Extract the [X, Y] coordinate from the center of the cell holding the provided text.  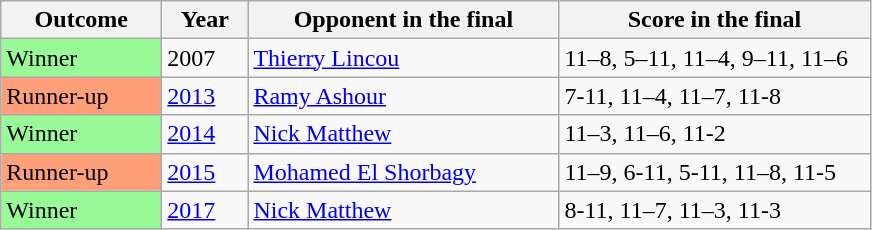
7-11, 11–4, 11–7, 11-8 [714, 96]
Mohamed El Shorbagy [404, 172]
11–9, 6-11, 5-11, 11–8, 11-5 [714, 172]
2015 [205, 172]
Score in the final [714, 20]
Ramy Ashour [404, 96]
Opponent in the final [404, 20]
Outcome [82, 20]
Thierry Lincou [404, 58]
Year [205, 20]
2017 [205, 210]
8-11, 11–7, 11–3, 11-3 [714, 210]
2014 [205, 134]
2013 [205, 96]
2007 [205, 58]
11–3, 11–6, 11-2 [714, 134]
11–8, 5–11, 11–4, 9–11, 11–6 [714, 58]
